Provide the [X, Y] coordinate of the cell's center where the given text is located.  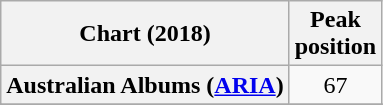
Chart (2018) [145, 34]
67 [335, 85]
Peak position [335, 34]
Australian Albums (ARIA) [145, 85]
